Search for the cell housing the specified text and yield its [X, Y] center coordinate. 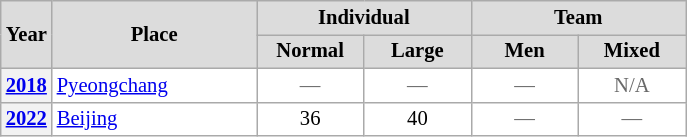
36 [310, 119]
Large [418, 51]
Year [26, 34]
Mixed [632, 51]
Place [154, 34]
Team [578, 17]
2022 [26, 119]
2018 [26, 85]
Individual [363, 17]
Beijing [154, 119]
Men [524, 51]
Pyeongchang [154, 85]
N/A [632, 85]
40 [418, 119]
Normal [310, 51]
